Locate the cell with the specified text and output its [X, Y] center coordinate. 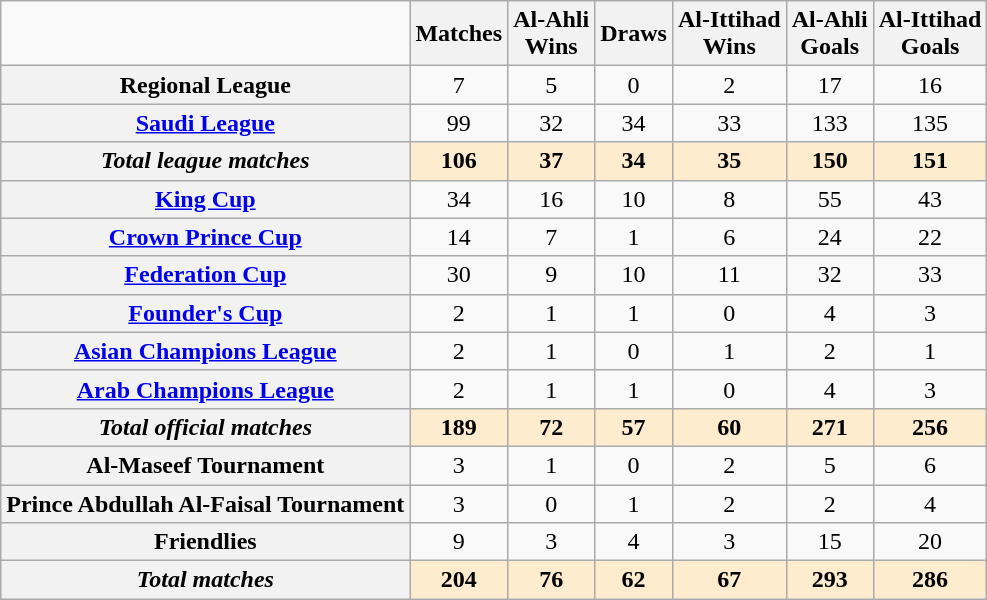
20 [930, 542]
286 [930, 580]
Friendlies [206, 542]
150 [830, 161]
62 [634, 580]
151 [930, 161]
76 [552, 580]
293 [830, 580]
106 [459, 161]
57 [634, 427]
43 [930, 199]
17 [830, 85]
Regional League [206, 85]
Al-IttihadGoals [930, 34]
135 [930, 123]
Saudi League [206, 123]
271 [830, 427]
11 [729, 275]
Federation Cup [206, 275]
Crown Prince Cup [206, 237]
99 [459, 123]
37 [552, 161]
204 [459, 580]
67 [729, 580]
Al-AhliWins [552, 34]
72 [552, 427]
189 [459, 427]
Arab Champions League [206, 389]
55 [830, 199]
Draws [634, 34]
Founder's Cup [206, 313]
133 [830, 123]
256 [930, 427]
King Cup [206, 199]
22 [930, 237]
Total matches [206, 580]
60 [729, 427]
Al-AhliGoals [830, 34]
Matches [459, 34]
24 [830, 237]
Al-IttihadWins [729, 34]
8 [729, 199]
Total official matches [206, 427]
Al-Maseef Tournament [206, 465]
14 [459, 237]
Asian Champions League [206, 351]
Total league matches [206, 161]
30 [459, 275]
35 [729, 161]
15 [830, 542]
Prince Abdullah Al-Faisal Tournament [206, 503]
